Pinpoint the cell where the given text exists, returning its (X, Y) midpoint coordinate. 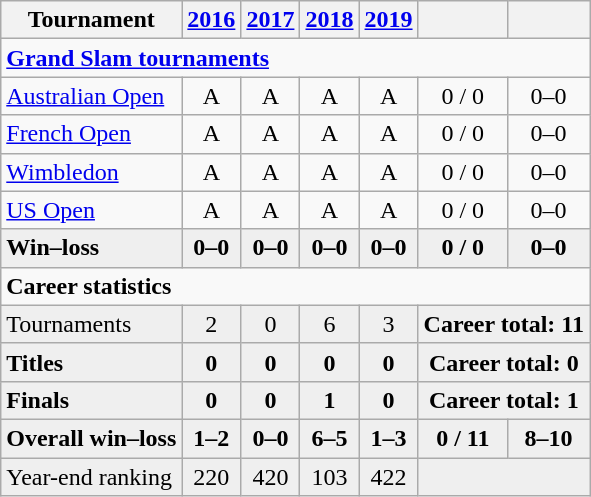
6 (330, 324)
1 (330, 400)
Tournament (92, 20)
Overall win–loss (92, 438)
Win–loss (92, 248)
103 (330, 477)
420 (270, 477)
0 / 11 (462, 438)
8–10 (549, 438)
422 (388, 477)
2018 (330, 20)
Grand Slam tournaments (296, 58)
Career total: 11 (504, 324)
Wimbledon (92, 172)
3 (388, 324)
French Open (92, 134)
Tournaments (92, 324)
Titles (92, 362)
Australian Open (92, 96)
1–3 (388, 438)
1–2 (212, 438)
Career total: 1 (504, 400)
2 (212, 324)
6–5 (330, 438)
Year-end ranking (92, 477)
Career statistics (296, 286)
220 (212, 477)
2019 (388, 20)
Finals (92, 400)
2016 (212, 20)
2017 (270, 20)
Career total: 0 (504, 362)
US Open (92, 210)
